Provide the [X, Y] coordinate of the cell's center where the given text is located.  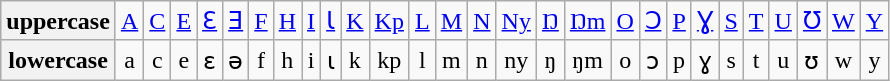
f [261, 60]
c [158, 60]
h [287, 60]
u [783, 60]
ɔ [653, 60]
uppercase [58, 21]
L [422, 21]
Ɩ [331, 21]
i [312, 60]
A [129, 21]
P [679, 21]
l [422, 60]
Ǝ [236, 21]
F [261, 21]
U [783, 21]
I [312, 21]
Ŋm [588, 21]
ʊ [812, 60]
ny [516, 60]
Ʊ [812, 21]
W [843, 21]
o [625, 60]
ŋm [588, 60]
Kp [389, 21]
kp [389, 60]
lowercase [58, 60]
a [129, 60]
Ɔ [653, 21]
Ny [516, 21]
n [482, 60]
e [184, 60]
M [451, 21]
ŋ [550, 60]
Ɛ [210, 21]
t [756, 60]
k [355, 60]
y [874, 60]
Y [874, 21]
p [679, 60]
m [451, 60]
E [184, 21]
Ɣ [705, 21]
K [355, 21]
C [158, 21]
O [625, 21]
S [731, 21]
N [482, 21]
H [287, 21]
ɣ [705, 60]
ɛ [210, 60]
s [731, 60]
ɩ [331, 60]
Ŋ [550, 21]
w [843, 60]
T [756, 21]
ǝ [236, 60]
